For the text-containing cell, return its midpoint in [x, y] coordinate format. 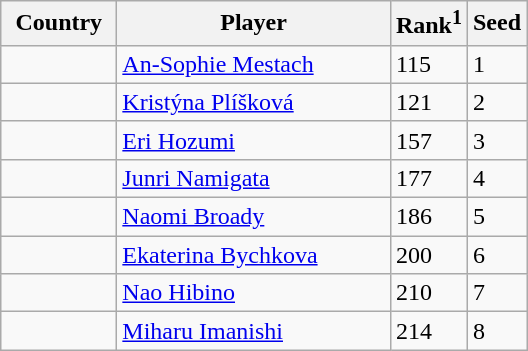
214 [428, 331]
5 [496, 217]
Player [254, 24]
Nao Hibino [254, 293]
177 [428, 178]
Ekaterina Bychkova [254, 255]
Miharu Imanishi [254, 331]
Naomi Broady [254, 217]
1 [496, 64]
3 [496, 140]
Junri Namigata [254, 178]
Rank1 [428, 24]
An-Sophie Mestach [254, 64]
186 [428, 217]
Eri Hozumi [254, 140]
115 [428, 64]
8 [496, 331]
4 [496, 178]
6 [496, 255]
Seed [496, 24]
210 [428, 293]
Country [59, 24]
7 [496, 293]
157 [428, 140]
Kristýna Plíšková [254, 102]
2 [496, 102]
121 [428, 102]
200 [428, 255]
